For the text-containing cell, return its midpoint in [x, y] coordinate format. 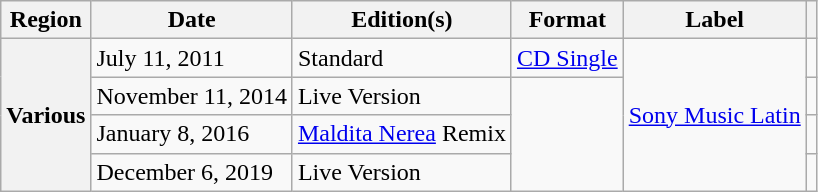
Region [46, 20]
January 8, 2016 [192, 134]
Maldita Nerea Remix [402, 134]
July 11, 2011 [192, 58]
Label [714, 20]
Format [567, 20]
Edition(s) [402, 20]
Standard [402, 58]
November 11, 2014 [192, 96]
Sony Music Latin [714, 115]
Date [192, 20]
Various [46, 115]
December 6, 2019 [192, 172]
CD Single [567, 58]
